Search for the cell housing the specified text and yield its (x, y) center coordinate. 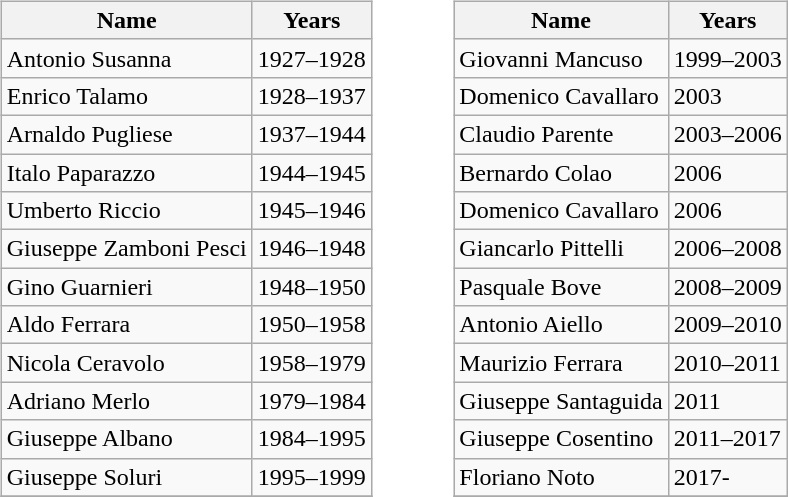
2017- (728, 477)
1958–1979 (312, 363)
Adriano Merlo (126, 401)
2011 (728, 401)
2009–2010 (728, 325)
Bernardo Colao (561, 173)
2011–2017 (728, 439)
1995–1999 (312, 477)
2006–2008 (728, 249)
Giuseppe Santaguida (561, 401)
Giuseppe Soluri (126, 477)
1979–1984 (312, 401)
2003 (728, 96)
Umberto Riccio (126, 211)
1950–1958 (312, 325)
Giuseppe Zamboni Pesci (126, 249)
1944–1945 (312, 173)
1984–1995 (312, 439)
Giuseppe Albano (126, 439)
Giovanni Mancuso (561, 58)
2003–2006 (728, 134)
1946–1948 (312, 249)
Maurizio Ferrara (561, 363)
1927–1928 (312, 58)
Antonio Susanna (126, 58)
Floriano Noto (561, 477)
Nicola Ceravolo (126, 363)
1945–1946 (312, 211)
Pasquale Bove (561, 287)
Aldo Ferrara (126, 325)
2010–2011 (728, 363)
2008–2009 (728, 287)
1937–1944 (312, 134)
1948–1950 (312, 287)
Enrico Talamo (126, 96)
Arnaldo Pugliese (126, 134)
Giancarlo Pittelli (561, 249)
1928–1937 (312, 96)
Italo Paparazzo (126, 173)
Gino Guarnieri (126, 287)
Claudio Parente (561, 134)
1999–2003 (728, 58)
Giuseppe Cosentino (561, 439)
Antonio Aiello (561, 325)
